From the cell containing the given text, extract its center point as (X, Y) coordinate. 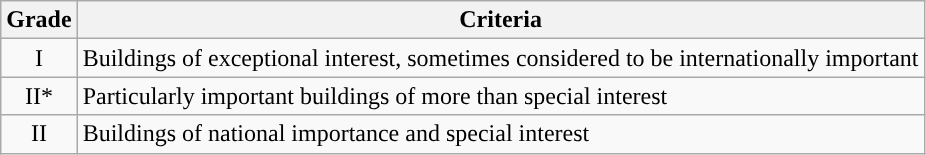
Buildings of national importance and special interest (500, 134)
Grade (39, 20)
II (39, 134)
II* (39, 96)
Criteria (500, 20)
Particularly important buildings of more than special interest (500, 96)
I (39, 58)
Buildings of exceptional interest, sometimes considered to be internationally important (500, 58)
